Detect which cell encompasses the target text, then output its [X, Y] center coordinate. 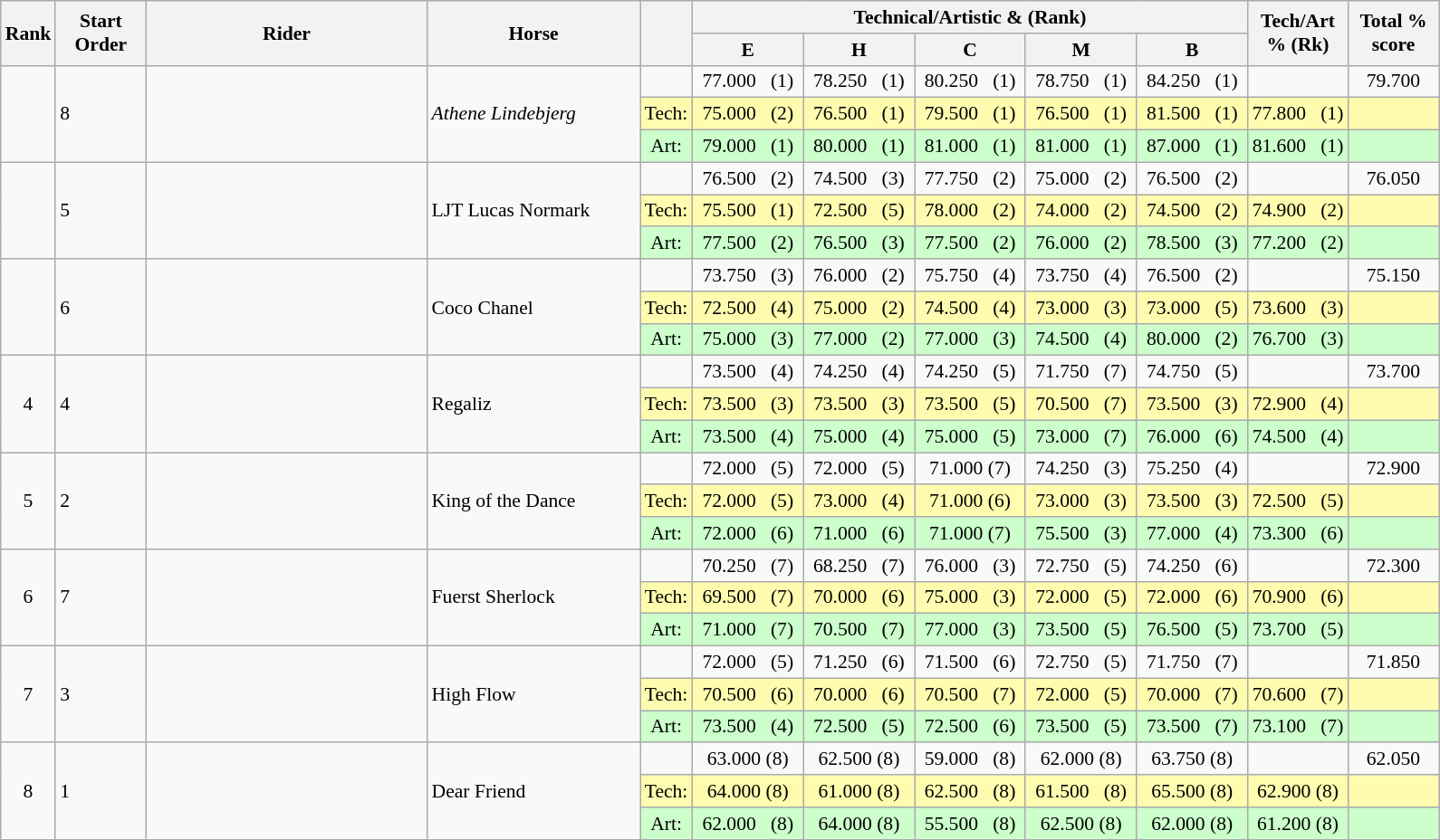
73.700 [1393, 372]
84.250 (1) [1192, 81]
75.000 (5) [971, 436]
B [1192, 50]
71.850 [1393, 663]
73.000 (4) [859, 501]
78.250 (1) [859, 81]
73.500 (7) [1192, 727]
M [1081, 50]
77.750 (2) [971, 178]
75.750 (4) [971, 275]
70.000 (7) [1192, 694]
79.500 (1) [971, 114]
73.750 (3) [748, 275]
High Flow [534, 695]
Tech/Art% (Rk) [1299, 33]
77.800 (1) [1299, 114]
70.500 (6) [748, 694]
74.900 (2) [1299, 211]
68.250 (7) [859, 566]
75.250 (4) [1192, 469]
H [859, 50]
Regaliz [534, 404]
1 [101, 791]
King of the Dance [534, 501]
77.200 (2) [1299, 243]
Athene Lindebjerg [534, 114]
74.500 (3) [859, 178]
78.000 (2) [971, 211]
78.500 (3) [1192, 243]
74.250 (6) [1192, 566]
63.750 (8) [1192, 759]
77.000 (1) [748, 81]
75.500 (1) [748, 211]
73.000 (5) [1192, 308]
61.500 (8) [1081, 791]
76.050 [1393, 178]
61.200 (8) [1299, 824]
72.900 [1393, 469]
LJT Lucas Normark [534, 210]
Start Order [101, 33]
Rank [29, 33]
71.250 (6) [859, 663]
65.500 (8) [1192, 791]
E [748, 50]
80.250 (1) [971, 81]
72.900 (4) [1299, 405]
80.000 (2) [1192, 339]
76.000 (3) [971, 566]
79.700 [1393, 81]
80.000 (1) [859, 147]
Horse [534, 33]
72.500 (4) [748, 308]
79.000 (1) [748, 147]
74.750 (5) [1192, 372]
70.900 (6) [1299, 597]
76.700 (3) [1299, 339]
77.000 (2) [859, 339]
74.250 (5) [971, 372]
Coco Chanel [534, 308]
70.600 (7) [1299, 694]
63.000 (8) [748, 759]
70.250 (7) [748, 566]
55.500 (8) [971, 824]
73.000 (7) [1081, 436]
75.150 [1393, 275]
76.000 (6) [1192, 436]
75.500 (3) [1081, 533]
81.600 (1) [1299, 147]
76.500 (3) [859, 243]
76.500 (5) [1192, 630]
2 [101, 501]
74.250 (4) [859, 372]
C [971, 50]
Fuerst Sherlock [534, 597]
Dear Friend [534, 791]
73.700 (5) [1299, 630]
78.750 (1) [1081, 81]
73.750 (4) [1081, 275]
75.000 (4) [859, 436]
74.250 (3) [1081, 469]
71.500 (6) [971, 663]
74.000 (2) [1081, 211]
87.000 (1) [1192, 147]
73.100 (7) [1299, 727]
73.300 (6) [1299, 533]
Technical/Artistic & (Rank) [969, 17]
Total % score [1393, 33]
72.300 [1393, 566]
72.500 (6) [971, 727]
69.500 (7) [748, 597]
74.500 (2) [1192, 211]
61.000 (8) [859, 791]
62.900 (8) [1299, 791]
81.500 (1) [1192, 114]
59.000 (8) [971, 759]
3 [101, 695]
73.600 (3) [1299, 308]
62.050 [1393, 759]
Rider [286, 33]
77.000 (4) [1192, 533]
